Scan for the cell matching the given text and deliver its [X, Y] coordinate at center. 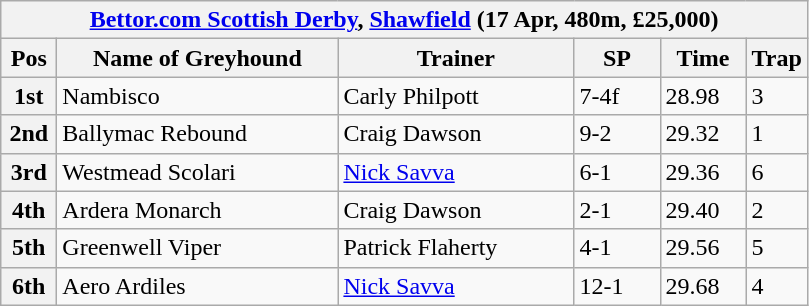
Nambisco [198, 96]
Time [703, 58]
1 [776, 134]
Patrick Flaherty [456, 248]
Ballymac Rebound [198, 134]
29.36 [703, 172]
3rd [29, 172]
6th [29, 286]
SP [617, 58]
6-1 [617, 172]
Pos [29, 58]
Ardera Monarch [198, 210]
Carly Philpott [456, 96]
7-4f [617, 96]
4-1 [617, 248]
2nd [29, 134]
29.40 [703, 210]
2 [776, 210]
Trainer [456, 58]
Westmead Scolari [198, 172]
12-1 [617, 286]
1st [29, 96]
4th [29, 210]
5th [29, 248]
28.98 [703, 96]
6 [776, 172]
Trap [776, 58]
9-2 [617, 134]
4 [776, 286]
29.32 [703, 134]
2-1 [617, 210]
Greenwell Viper [198, 248]
Name of Greyhound [198, 58]
Bettor.com Scottish Derby, Shawfield (17 Apr, 480m, £25,000) [404, 20]
29.56 [703, 248]
Aero Ardiles [198, 286]
5 [776, 248]
29.68 [703, 286]
3 [776, 96]
